Return (x, y) of the center of cell containing provided text 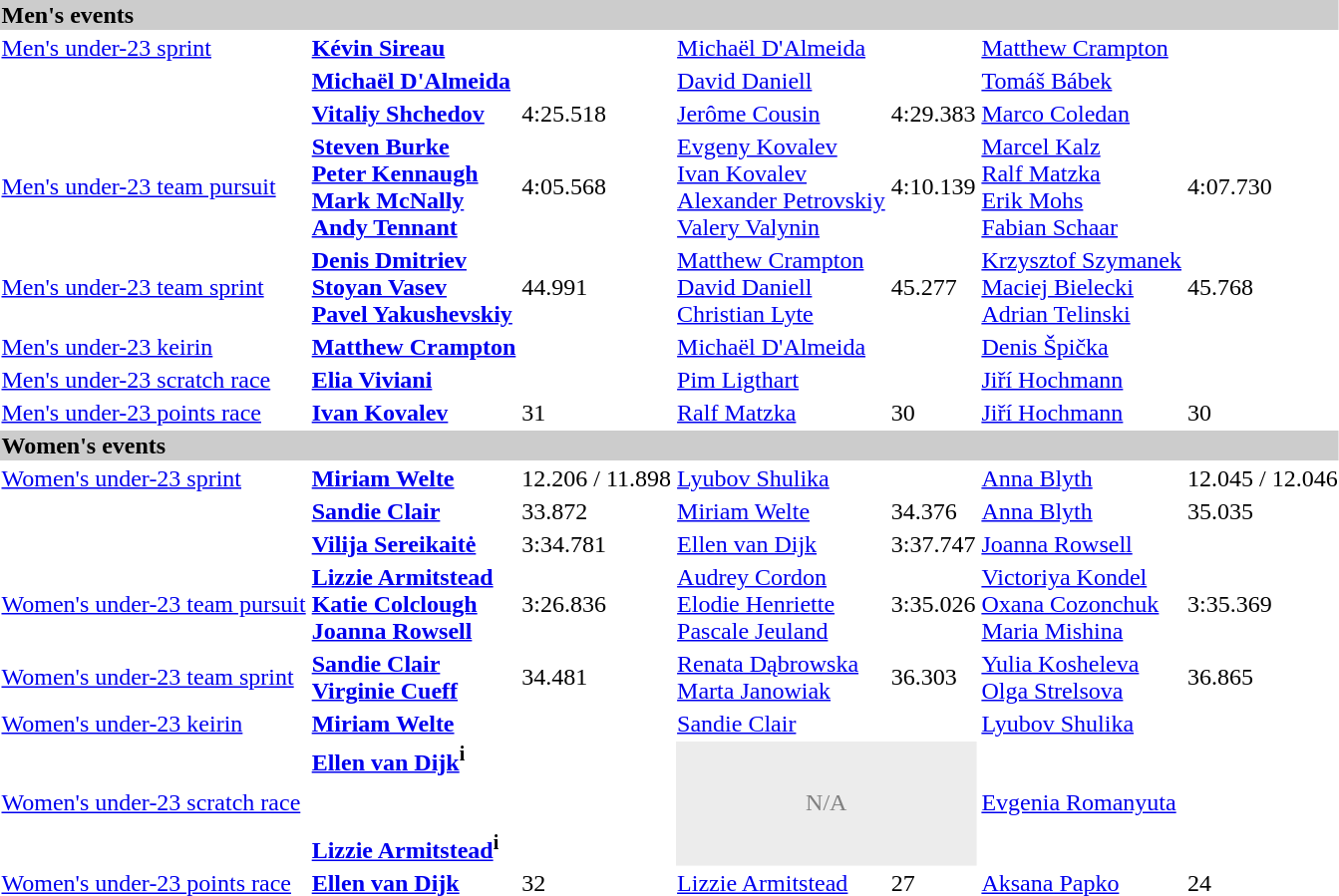
Krzysztof SzymanekMaciej BieleckiAdrian Telinski (1082, 287)
Denis Špička (1082, 347)
Pim Ligthart (782, 380)
Evgeny KovalevIvan KovalevAlexander PetrovskiyValery Valynin (782, 187)
Matthew CramptonDavid DaniellChristian Lyte (782, 287)
36.303 (933, 678)
Denis DmitrievStoyan VasevPavel Yakushevskiy (414, 287)
Elia Viviani (414, 380)
Ralf Matzka (782, 413)
Women's under-23 team sprint (154, 678)
Women's under-23 team pursuit (154, 604)
Women's under-23 sprint (154, 478)
Jerôme Cousin (782, 114)
N/A (827, 803)
31 (596, 413)
David Daniell (782, 81)
Women's under-23 scratch race (154, 803)
Ellen van DijkiLizzie Armitsteadi (414, 803)
Victoriya KondelOxana CozonchukMaria Mishina (1082, 604)
Kévin Sireau (414, 48)
Men's under-23 team sprint (154, 287)
45.277 (933, 287)
Men's events (670, 15)
Yulia KoshelevaOlga Strelsova (1082, 678)
Marco Coledan (1082, 114)
34.481 (596, 678)
Audrey CordonElodie HenriettePascale Jeuland (782, 604)
30 (933, 413)
Ivan Kovalev (414, 413)
Sandie ClairVirginie Cueff (414, 678)
33.872 (596, 511)
Renata DąbrowskaMarta Janowiak (782, 678)
34.376 (933, 511)
Men's under-23 team pursuit (154, 187)
4:10.139 (933, 187)
Men's under-23 sprint (154, 48)
12.206 / 11.898 (596, 478)
Vilija Sereikaitė (414, 544)
Evgenia Romanyuta (1082, 803)
44.991 (596, 287)
3:35.026 (933, 604)
Steven BurkePeter KennaughMark McNallyAndy Tennant (414, 187)
3:26.836 (596, 604)
4:05.568 (596, 187)
Vitaliy Shchedov (414, 114)
Women's under-23 keirin (154, 724)
Men's under-23 scratch race (154, 380)
Tomáš Bábek (1082, 81)
3:34.781 (596, 544)
3:37.747 (933, 544)
Men's under-23 points race (154, 413)
Lizzie ArmitsteadKatie ColcloughJoanna Rowsell (414, 604)
Marcel KalzRalf MatzkaErik MohsFabian Schaar (1082, 187)
Joanna Rowsell (1082, 544)
Women's events (670, 446)
4:25.518 (596, 114)
4:29.383 (933, 114)
Men's under-23 keirin (154, 347)
Ellen van Dijk (782, 544)
